Detect which cell encompasses the target text, then output its [x, y] center coordinate. 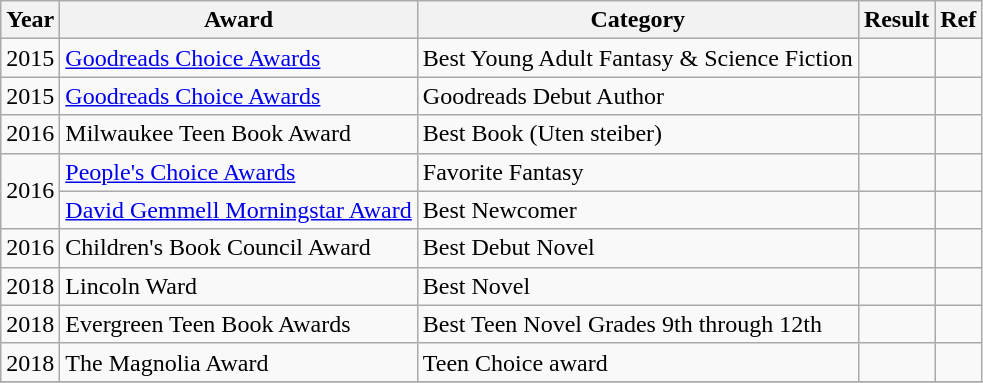
Favorite Fantasy [638, 172]
David Gemmell Morningstar Award [238, 210]
Ref [958, 20]
Best Debut Novel [638, 248]
Result [896, 20]
The Magnolia Award [238, 362]
Evergreen Teen Book Awards [238, 324]
Best Book (Uten steiber) [638, 134]
Award [238, 20]
Milwaukee Teen Book Award [238, 134]
Year [30, 20]
Children's Book Council Award [238, 248]
Best Young Adult Fantasy & Science Fiction [638, 58]
Best Novel [638, 286]
Best Teen Novel Grades 9th through 12th [638, 324]
Lincoln Ward [238, 286]
Best Newcomer [638, 210]
Teen Choice award [638, 362]
Category [638, 20]
Goodreads Debut Author [638, 96]
People's Choice Awards [238, 172]
